Return the (X, Y) coordinate for the center point of the cell that contains the specified text.  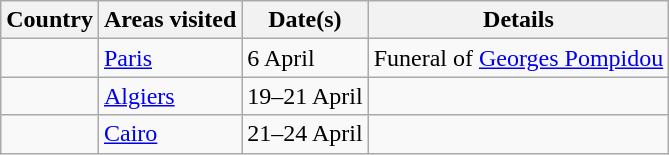
Cairo (170, 134)
19–21 April (305, 96)
6 April (305, 58)
21–24 April (305, 134)
Country (50, 20)
Paris (170, 58)
Funeral of Georges Pompidou (518, 58)
Details (518, 20)
Date(s) (305, 20)
Algiers (170, 96)
Areas visited (170, 20)
